Locate the cell with the specified text and output its (X, Y) center coordinate. 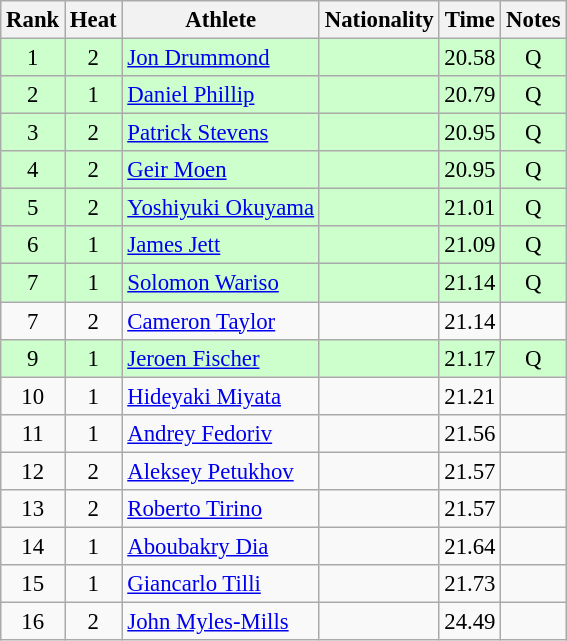
Roberto Tirino (221, 509)
Aleksey Petukhov (221, 471)
Jeroen Fischer (221, 358)
21.56 (470, 433)
6 (33, 245)
11 (33, 433)
Heat (94, 20)
Notes (534, 20)
Daniel Phillip (221, 95)
Yoshiyuki Okuyama (221, 208)
4 (33, 170)
Rank (33, 20)
Nationality (378, 20)
14 (33, 546)
12 (33, 471)
21.09 (470, 245)
5 (33, 208)
Hideyaki Miyata (221, 396)
Geir Moen (221, 170)
13 (33, 509)
James Jett (221, 245)
9 (33, 358)
Jon Drummond (221, 58)
15 (33, 584)
10 (33, 396)
Andrey Fedoriv (221, 433)
Time (470, 20)
21.17 (470, 358)
16 (33, 621)
Cameron Taylor (221, 321)
Giancarlo Tilli (221, 584)
21.21 (470, 396)
John Myles-Mills (221, 621)
Athlete (221, 20)
Aboubakry Dia (221, 546)
3 (33, 133)
21.01 (470, 208)
Solomon Wariso (221, 283)
24.49 (470, 621)
21.64 (470, 546)
20.79 (470, 95)
20.58 (470, 58)
21.73 (470, 584)
Patrick Stevens (221, 133)
